Pinpoint the cell where the given text exists, returning its [x, y] midpoint coordinate. 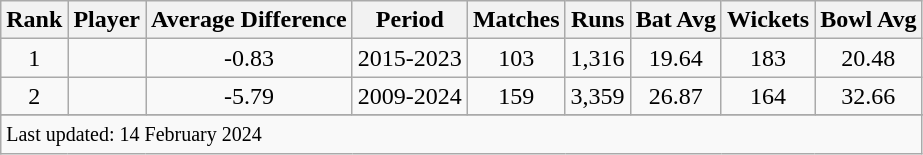
26.87 [676, 96]
103 [516, 58]
2 [34, 96]
1,316 [598, 58]
183 [768, 58]
-0.83 [250, 58]
Last updated: 14 February 2024 [462, 134]
Wickets [768, 20]
Period [410, 20]
2015-2023 [410, 58]
-5.79 [250, 96]
32.66 [868, 96]
Player [107, 20]
164 [768, 96]
Rank [34, 20]
1 [34, 58]
Bat Avg [676, 20]
159 [516, 96]
Average Difference [250, 20]
2009-2024 [410, 96]
20.48 [868, 58]
3,359 [598, 96]
Matches [516, 20]
19.64 [676, 58]
Runs [598, 20]
Bowl Avg [868, 20]
